Return (x, y) of the center of cell containing provided text 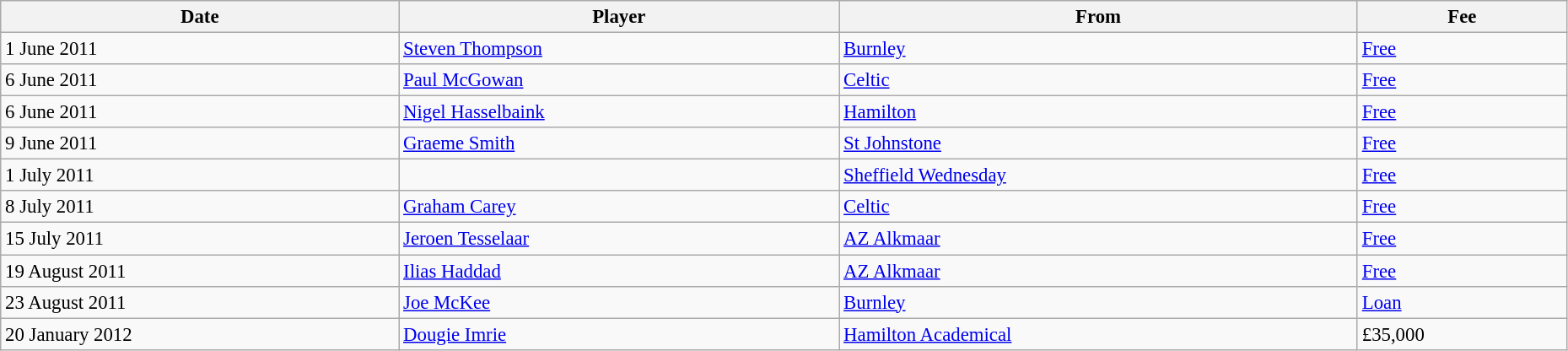
St Johnstone (1098, 143)
Ilias Haddad (619, 271)
Player (619, 17)
Graham Carey (619, 207)
Paul McGowan (619, 80)
23 August 2011 (200, 302)
15 July 2011 (200, 239)
Date (200, 17)
8 July 2011 (200, 207)
9 June 2011 (200, 143)
Nigel Hasselbaink (619, 112)
From (1098, 17)
19 August 2011 (200, 271)
Fee (1462, 17)
Steven Thompson (619, 49)
20 January 2012 (200, 334)
1 June 2011 (200, 49)
Loan (1462, 302)
Joe McKee (619, 302)
Jeroen Tesselaar (619, 239)
Hamilton (1098, 112)
Graeme Smith (619, 143)
£35,000 (1462, 334)
1 July 2011 (200, 175)
Dougie Imrie (619, 334)
Sheffield Wednesday (1098, 175)
Hamilton Academical (1098, 334)
